Search for the cell housing the specified text and yield its (X, Y) center coordinate. 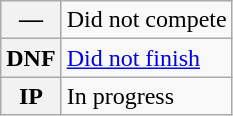
In progress (146, 96)
DNF (31, 58)
IP (31, 96)
— (31, 20)
Did not compete (146, 20)
Did not finish (146, 58)
